Return [x, y] of the center of cell containing provided text 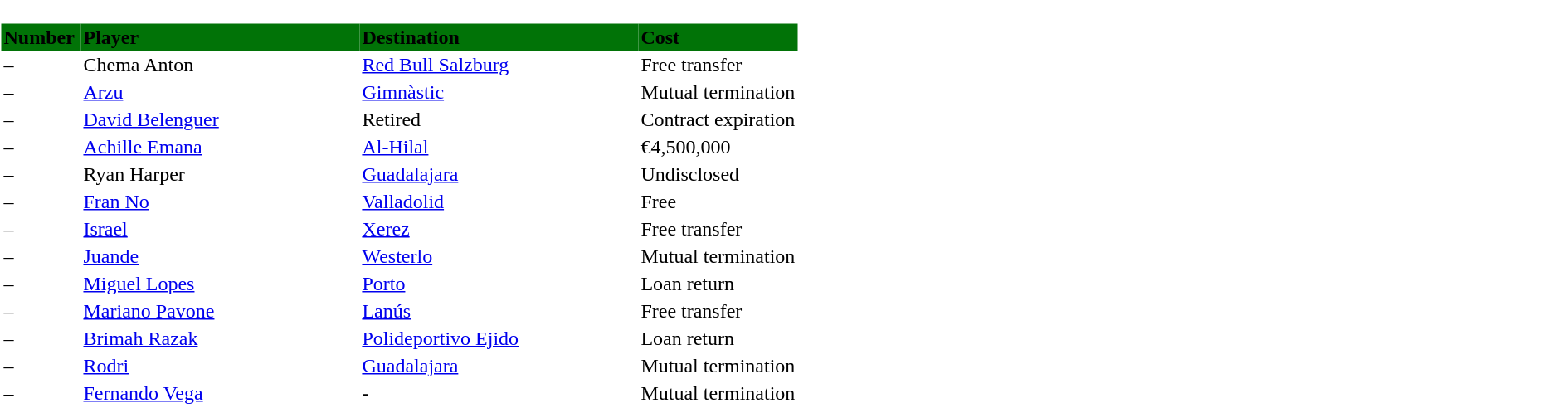
Juande [220, 255]
Red Bull Salzburg [499, 65]
Xerez [499, 229]
Achille Emana [220, 146]
Destination [499, 36]
Al-Hilal [499, 146]
Retired [499, 119]
Undisclosed [718, 174]
Player [220, 36]
Free [718, 201]
Fernando Vega [220, 393]
Fran No [220, 201]
David Belenguer [220, 119]
Israel [220, 229]
Valladolid [499, 201]
Lanús [499, 310]
Miguel Lopes [220, 284]
Chema Anton [220, 65]
Cost [718, 36]
€4,500,000 [718, 146]
- [499, 393]
Polideportivo Ejido [499, 338]
Contract expiration [718, 119]
Rodri [220, 365]
Westerlo [499, 255]
Arzu [220, 91]
Number [41, 36]
Gimnàstic [499, 91]
Brimah Razak [220, 338]
Mariano Pavone [220, 310]
Ryan Harper [220, 174]
Porto [499, 284]
